Output the [x, y] coordinate of the center of the cell containing the given text.  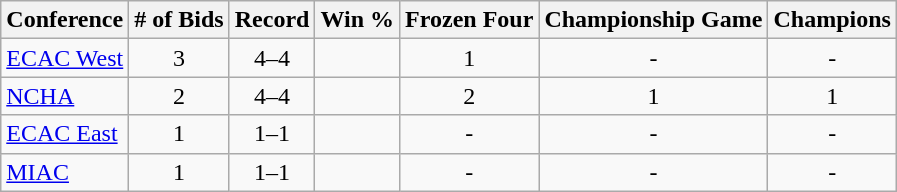
Championship Game [654, 20]
Frozen Four [470, 20]
ECAC West [65, 58]
Record [272, 20]
MIAC [65, 172]
3 [179, 58]
Win % [358, 20]
NCHA [65, 96]
Conference [65, 20]
ECAC East [65, 134]
# of Bids [179, 20]
Champions [832, 20]
